Provide the [x, y] coordinate of the cell's center where the given text is located.  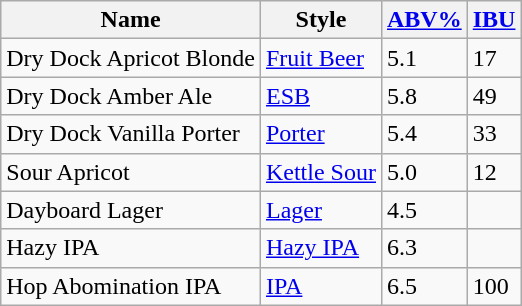
Porter [320, 134]
4.5 [424, 210]
Fruit Beer [320, 58]
5.0 [424, 172]
Hop Abomination IPA [131, 286]
Name [131, 20]
ABV% [424, 20]
5.8 [424, 96]
6.3 [424, 248]
100 [494, 286]
Dry Dock Amber Ale [131, 96]
IBU [494, 20]
49 [494, 96]
12 [494, 172]
IPA [320, 286]
Dayboard Lager [131, 210]
Lager [320, 210]
Dry Dock Vanilla Porter [131, 134]
5.1 [424, 58]
17 [494, 58]
Sour Apricot [131, 172]
Dry Dock Apricot Blonde [131, 58]
6.5 [424, 286]
ESB [320, 96]
5.4 [424, 134]
Style [320, 20]
Kettle Sour [320, 172]
33 [494, 134]
